Detect which cell encompasses the target text, then output its (x, y) center coordinate. 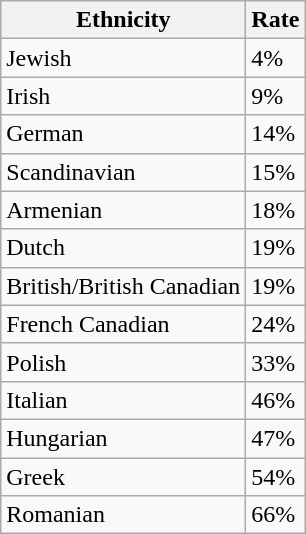
54% (276, 477)
18% (276, 210)
Polish (124, 362)
66% (276, 515)
Dutch (124, 248)
14% (276, 134)
Greek (124, 477)
4% (276, 58)
15% (276, 172)
9% (276, 96)
Hungarian (124, 438)
47% (276, 438)
Irish (124, 96)
Jewish (124, 58)
46% (276, 400)
24% (276, 324)
33% (276, 362)
French Canadian (124, 324)
Armenian (124, 210)
Italian (124, 400)
Ethnicity (124, 20)
British/British Canadian (124, 286)
German (124, 134)
Scandinavian (124, 172)
Romanian (124, 515)
Rate (276, 20)
